Identify which cell holds the provided text, then report its [X, Y] central coordinate. 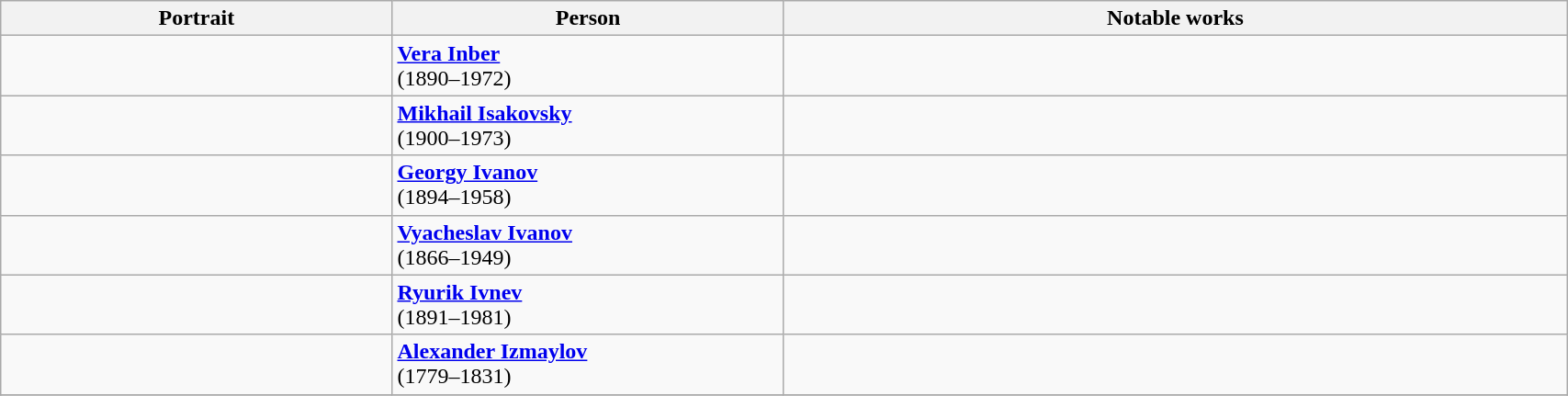
Portrait [197, 18]
Mikhail Isakovsky (1900–1973) [588, 125]
Notable works [1175, 18]
Person [588, 18]
Alexander Izmaylov(1779–1831) [588, 364]
Ryurik Ivnev (1891–1981) [588, 305]
Georgy Ivanov (1894–1958) [588, 186]
Vyacheslav Ivanov (1866–1949) [588, 244]
Vera Inber (1890–1972) [588, 66]
